Scan for the cell matching the given text and deliver its [x, y] coordinate at center. 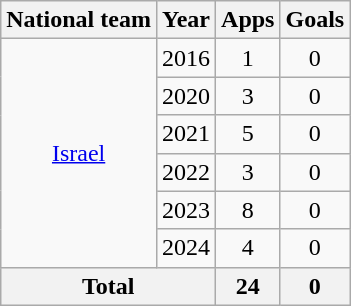
Apps [248, 20]
4 [248, 248]
24 [248, 286]
2016 [186, 58]
2022 [186, 172]
Goals [315, 20]
8 [248, 210]
Israel [79, 153]
5 [248, 134]
1 [248, 58]
National team [79, 20]
Year [186, 20]
2021 [186, 134]
2023 [186, 210]
Total [108, 286]
2020 [186, 96]
2024 [186, 248]
